Determine the [X, Y] coordinate at the center of the cell enclosing the given text.  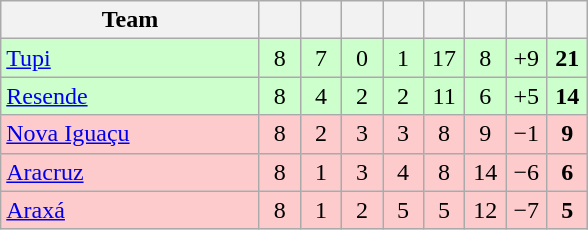
11 [444, 96]
21 [568, 58]
Tupi [130, 58]
12 [486, 210]
+5 [526, 96]
Araxá [130, 210]
Resende [130, 96]
−6 [526, 172]
−7 [526, 210]
17 [444, 58]
Team [130, 20]
Aracruz [130, 172]
Nova Iguaçu [130, 134]
−1 [526, 134]
7 [320, 58]
0 [362, 58]
+9 [526, 58]
